Extract the (X, Y) coordinate from the center of the cell holding the provided text.  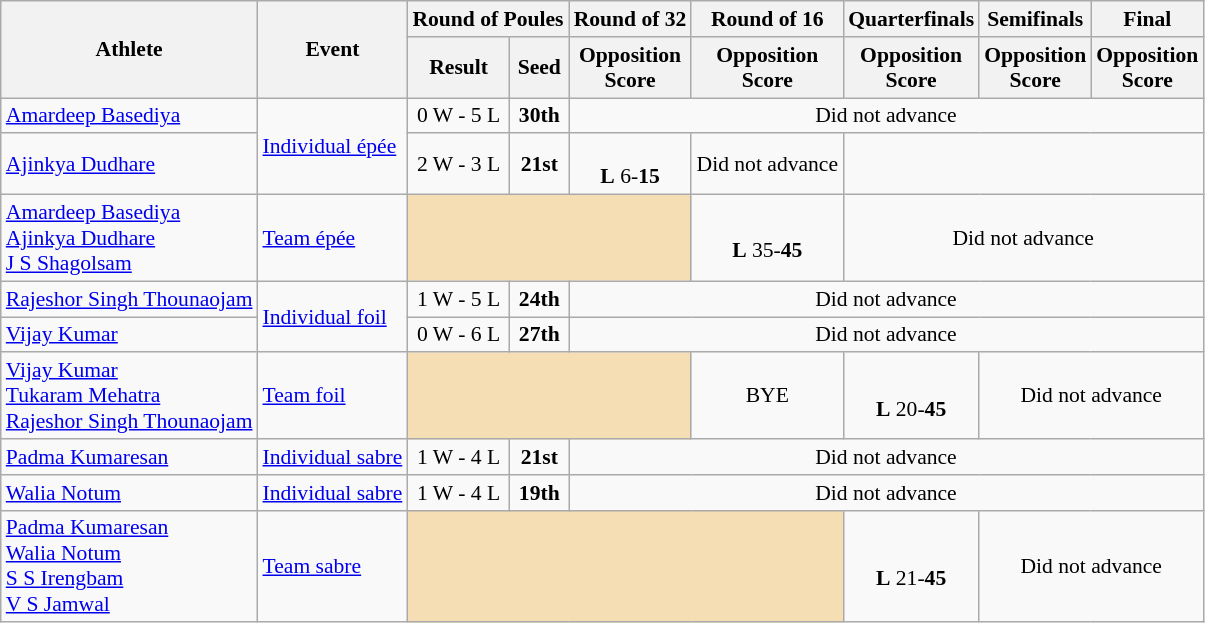
Team épée (333, 238)
Individual épée (333, 146)
Amardeep BasediyaAjinkya DudhareJ S Shagolsam (130, 238)
Quarterfinals (911, 19)
Round of 16 (767, 19)
L 21-45 (911, 566)
Semifinals (1035, 19)
L 6-15 (630, 164)
2 W - 3 L (458, 164)
Team sabre (333, 566)
Result (458, 68)
30th (540, 116)
Round of 32 (630, 19)
0 W - 5 L (458, 116)
1 W - 5 L (458, 299)
Amardeep Basediya (130, 116)
BYE (767, 396)
19th (540, 493)
L 35-45 (767, 238)
Event (333, 50)
Individual foil (333, 316)
Vijay Kumar (130, 335)
Padma KumaresanWalia NotumS S IrengbamV S Jamwal (130, 566)
Rajeshor Singh Thounaojam (130, 299)
0 W - 6 L (458, 335)
Athlete (130, 50)
L 20-45 (911, 396)
Team foil (333, 396)
27th (540, 335)
Vijay KumarTukaram MehatraRajeshor Singh Thounaojam (130, 396)
Round of Poules (488, 19)
Seed (540, 68)
24th (540, 299)
Final (1147, 19)
Walia Notum (130, 493)
Ajinkya Dudhare (130, 164)
Padma Kumaresan (130, 457)
